Search for the cell housing the specified text and yield its (X, Y) center coordinate. 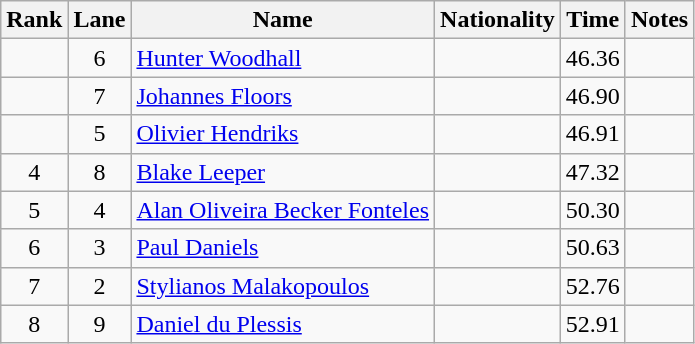
Blake Leeper (283, 172)
50.30 (592, 210)
Alan Oliveira Becker Fonteles (283, 210)
46.91 (592, 134)
Paul Daniels (283, 248)
52.91 (592, 324)
Hunter Woodhall (283, 58)
Lane (100, 20)
Name (283, 20)
50.63 (592, 248)
9 (100, 324)
47.32 (592, 172)
Stylianos Malakopoulos (283, 286)
Nationality (498, 20)
2 (100, 286)
46.36 (592, 58)
Notes (659, 20)
Rank (34, 20)
3 (100, 248)
Time (592, 20)
Olivier Hendriks (283, 134)
52.76 (592, 286)
46.90 (592, 96)
Daniel du Plessis (283, 324)
Johannes Floors (283, 96)
